Determine the [x, y] coordinate at the center of the cell enclosing the given text.  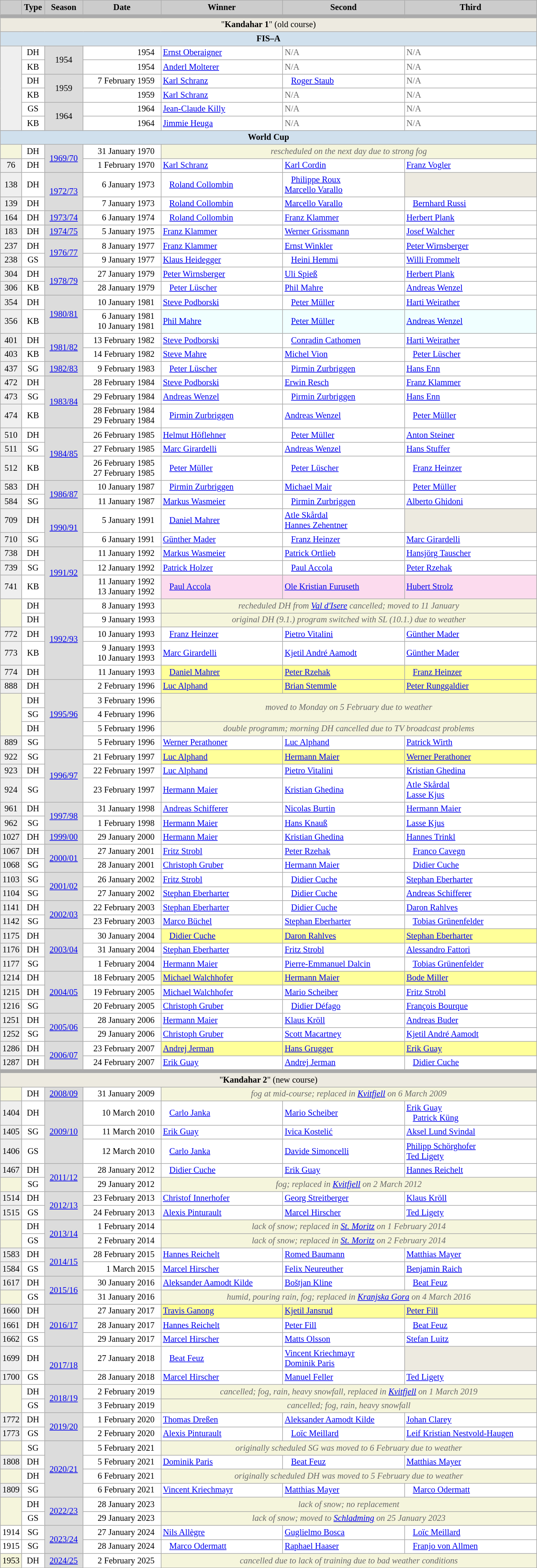
14 February 1982 [122, 354]
741 [11, 587]
1996/97 [63, 775]
924 [11, 790]
2011/12 [63, 1177]
2000/01 [63, 858]
"Kandahar 1" (old course) [269, 24]
356 [11, 321]
Christof Innerhofer [222, 1198]
François Bourque [471, 1006]
6 January 1981 10 January 1981 [122, 321]
1984/85 [63, 454]
583 [11, 487]
Lasse Kjus [471, 823]
6 January 1973 [122, 184]
1287 [11, 1063]
21 February 1997 [122, 757]
Brian Stemmle [343, 686]
1176 [11, 950]
11 January 1992 [122, 553]
306 [11, 288]
Josef Walcher [471, 232]
23 February 2007 [122, 1048]
1699 [11, 1358]
Heini Hemmi [343, 260]
rescheduled on the next day due to strong fog [349, 151]
2009/10 [63, 1132]
Erwin Resch [343, 383]
9 February 1983 [122, 369]
4 February 1996 [122, 715]
originally scheduled DH was moved to 5 February due to weather [349, 1476]
1976/77 [63, 253]
30 January 2016 [122, 1283]
Davide Simoncelli [343, 1151]
1252 [11, 1034]
9 January 1977 [122, 260]
10 March 2010 [122, 1113]
1997/98 [63, 816]
28 January 2023 [122, 1504]
Pierre-Emmanuel Dalcin [343, 964]
1981/82 [63, 347]
Andreas Buder [471, 1020]
Philipp Schörghofer Ted Ligety [471, 1151]
Kjetil Jansrud [343, 1311]
1 February 2014 [122, 1227]
29 January 2006 [122, 1034]
10 January 1993 [122, 634]
1992/93 [63, 639]
1809 [11, 1490]
Alberto Ghidoni [471, 501]
1700 [11, 1377]
30 January 2004 [122, 936]
10 January 1987 [122, 487]
304 [11, 274]
2024/25 [63, 1560]
originally scheduled SG was moved to 6 February due to weather [349, 1448]
403 [11, 354]
8 January 1977 [122, 246]
2016/17 [63, 1325]
Hannes Trinkl [471, 837]
Aksel Lund Svindal [471, 1132]
Jean-Claude Killy [222, 109]
1773 [11, 1434]
2022/23 [63, 1511]
13 February 1982 [122, 340]
double programm; morning DH cancelled due to TV broadcast problems [349, 728]
1983/84 [63, 401]
Raphael Haaser [343, 1546]
3 February 1996 [122, 700]
Hans Stuffer [471, 449]
23 February 2013 [122, 1198]
922 [11, 757]
19 February 2005 [122, 992]
1142 [11, 922]
moved to Monday on 5 February due to weather [349, 707]
Hubert Strolz [471, 587]
1972/73 [63, 192]
9 January 1993 [122, 620]
FIS–A [269, 39]
888 [11, 686]
2001/02 [63, 886]
1982/83 [63, 369]
Johan Clarey [471, 1419]
1 February 1998 [122, 823]
1980/81 [63, 314]
2006/07 [63, 1056]
Philippe Roux Marcello Varallo [343, 184]
1915 [11, 1546]
1141 [11, 908]
1986/87 [63, 494]
1969/70 [63, 159]
27 January 2017 [122, 1311]
401 [11, 340]
773 [11, 653]
138 [11, 184]
1978/79 [63, 281]
31 January 1998 [122, 809]
3 February 2019 [122, 1406]
cancelled due to lack of training due to bad weather conditions [349, 1560]
1914 [11, 1532]
Didier Défago [343, 1006]
1286 [11, 1048]
2002/03 [63, 915]
24 February 2007 [122, 1063]
739 [11, 568]
original DH (9.1.) program switched with SL (10.1.) due to weather [349, 620]
1406 [11, 1151]
fog; replaced in Kvitfjell on 2 March 2012 [349, 1184]
27 February 1985 [122, 449]
11 January 1993 [122, 672]
1617 [11, 1283]
8 January 1993 [122, 606]
238 [11, 260]
Hans Knauß [343, 823]
2014/15 [63, 1262]
Atle Skårdal Lasse Kjus [471, 790]
510 [11, 435]
26 February 1985 [122, 435]
lack of snow; moved to Schladming on 25 January 2023 [349, 1518]
Nicolas Burtin [343, 809]
Season [63, 8]
Boštjan Kline [343, 1283]
Vincent Kriechmayr Dominik Paris [343, 1358]
1027 [11, 837]
Atle Skårdal Hannes Zehentner [343, 520]
Manuel Feller [343, 1377]
Guglielmo Bosca [343, 1532]
Winner [222, 8]
Franco Cavegn [471, 851]
Karl Cordin [343, 165]
2023/24 [63, 1539]
29 January 2012 [122, 1184]
472 [11, 383]
2020/21 [63, 1469]
29 January 2017 [122, 1339]
Travis Ganong [222, 1311]
2 February 1996 [122, 686]
11 January 1992 13 January 1992 [122, 587]
164 [11, 217]
recheduled DH from Val d'Isere cancelled; moved to 11 January [349, 606]
923 [11, 771]
772 [11, 634]
1216 [11, 1006]
511 [11, 449]
28 February 1984 [122, 383]
Thomas Dreßen [222, 1419]
28 January 2006 [122, 1020]
Ole Kristian Furuseth [343, 587]
7 February 1959 [122, 81]
Jimmie Heuga [222, 123]
Stefan Luitz [471, 1339]
Patrick Wirth [471, 742]
29 February 1984 [122, 397]
2012/13 [63, 1205]
Helmut Höflehner [222, 435]
Date [122, 8]
1991/92 [63, 573]
1584 [11, 1269]
1 March 2015 [122, 1269]
Scott Macartney [343, 1034]
1515 [11, 1212]
5 January 1975 [122, 232]
cancelled; fog, rain, heavy snowfall, replaced in Kvitfjell on 1 March 2019 [349, 1391]
1999/00 [63, 837]
lack of snow; replaced in St. Moritz on 2 February 2014 [349, 1241]
774 [11, 672]
183 [11, 232]
Marco Büchel [222, 922]
Klaus Heidegger [222, 260]
Werner Grissmann [343, 232]
Michael Mair [343, 487]
Willi Frommelt [471, 260]
1068 [11, 865]
474 [11, 416]
9 January 1993 10 January 1993 [122, 653]
12 March 2010 [122, 1151]
2 February 2025 [122, 1560]
1660 [11, 1311]
1103 [11, 879]
Uli Spieß [343, 274]
2 February 2014 [122, 1241]
Marcello Varallo [343, 204]
Hansjörg Tauscher [471, 553]
27 January 2002 [122, 894]
Bernhard Russi [471, 204]
12 January 1992 [122, 568]
Roger Staub [343, 81]
1974/75 [63, 232]
2003/04 [63, 950]
Felix Neureuther [343, 1269]
28 February 2015 [122, 1255]
584 [11, 501]
962 [11, 823]
Second [343, 8]
738 [11, 553]
961 [11, 809]
Type [33, 8]
1514 [11, 1198]
Matts Olsson [343, 1339]
Franz Vogler [471, 165]
Peter Runggaldier [471, 686]
1467 [11, 1170]
29 January 2000 [122, 837]
1 February 1970 [122, 165]
humid, pouring rain, fog; replaced in Kranjska Gora on 4 March 2016 [349, 1297]
2015/16 [63, 1290]
1067 [11, 851]
Nils Allègre [222, 1532]
709 [11, 520]
26 January 2002 [122, 879]
1661 [11, 1325]
2008/09 [63, 1094]
fog at mid-course; replaced in Kvitfjell on 6 March 2009 [349, 1094]
1662 [11, 1339]
24 February 2013 [122, 1212]
27 January 1979 [122, 274]
28 January 2017 [122, 1325]
31 January 2009 [122, 1094]
lack of snow; no replacement [349, 1504]
Anderl Molterer [222, 67]
29 January 2023 [122, 1518]
27 January 2001 [122, 851]
Erik Guay Patrick Küng [471, 1113]
27 January 2024 [122, 1532]
10 January 1981 [122, 302]
Ernst Oberaigner [222, 53]
Conradin Cathomen [343, 340]
1177 [11, 964]
2005/06 [63, 1028]
31 January 2004 [122, 950]
28 January 2012 [122, 1170]
Patrick Holzer [222, 568]
Franjo von Allmen [471, 1546]
11 January 1987 [122, 501]
28 January 1979 [122, 288]
1405 [11, 1132]
1973/74 [63, 217]
1104 [11, 894]
1 February 2020 [122, 1419]
710 [11, 540]
2017/18 [63, 1366]
20 February 2005 [122, 1006]
27 January 2018 [122, 1358]
354 [11, 302]
2018/19 [63, 1399]
2 February 2019 [122, 1391]
1995/96 [63, 715]
18 February 2005 [122, 978]
"Kandahar 2" (new course) [269, 1079]
Third [471, 8]
lack of snow; replaced in St. Moritz on 1 February 2014 [349, 1227]
2 February 2020 [122, 1434]
22 February 2003 [122, 908]
1990/91 [63, 528]
76 [11, 165]
889 [11, 742]
1 February 2004 [122, 964]
28 January 2018 [122, 1377]
7 January 1973 [122, 204]
Steve Mahre [222, 354]
237 [11, 246]
512 [11, 468]
139 [11, 204]
Michel Vion [343, 354]
28 January 2001 [122, 865]
1808 [11, 1462]
473 [11, 397]
Romed Baumann [343, 1255]
31 January 1970 [122, 151]
1215 [11, 992]
1404 [11, 1113]
Ernst Winkler [343, 246]
1772 [11, 1419]
1175 [11, 936]
Georg Streitberger [343, 1198]
26 February 1985 27 February 1985 [122, 468]
23 February 2003 [122, 922]
Patrick Ortlieb [343, 553]
Hans Grugger [343, 1048]
World Cup [269, 137]
1953 [11, 1560]
5 January 1991 [122, 520]
2013/14 [63, 1234]
6 January 1974 [122, 217]
2004/05 [63, 992]
1251 [11, 1020]
1214 [11, 978]
Anton Steiner [471, 435]
23 February 1997 [122, 790]
Dominik Paris [222, 1462]
11 March 2010 [122, 1132]
28 February 1984 29 February 1984 [122, 416]
1583 [11, 1255]
Benjamin Raich [471, 1269]
Leif Kristian Nestvold-Haugen [471, 1434]
28 January 2024 [122, 1546]
Vincent Kriechmayr [222, 1490]
22 February 1997 [122, 771]
cancelled; fog, rain, heavy snowfall [349, 1406]
Bode Miller [471, 978]
2019/20 [63, 1427]
31 January 2016 [122, 1297]
Alessandro Fattori [471, 950]
6 January 1991 [122, 540]
Ivica Kostelić [343, 1132]
437 [11, 369]
